Find where the given text appears and provide that cell's center as [x, y] coordinate. 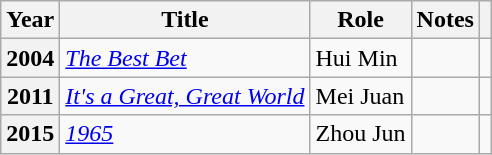
Title [185, 20]
1965 [185, 134]
2015 [30, 134]
Mei Juan [360, 96]
Zhou Jun [360, 134]
Notes [445, 20]
The Best Bet [185, 58]
Year [30, 20]
It's a Great, Great World [185, 96]
2004 [30, 58]
2011 [30, 96]
Hui Min [360, 58]
Role [360, 20]
